From the cell containing the given text, extract its center point as [X, Y] coordinate. 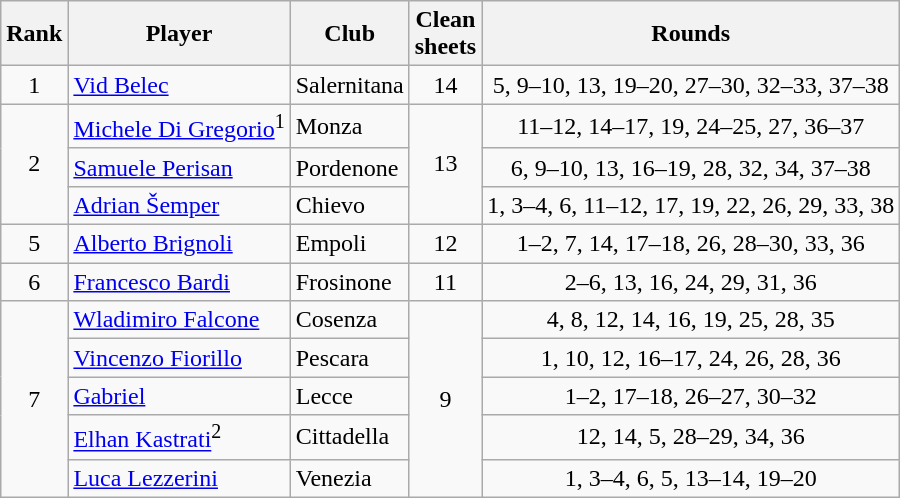
Adrian Šemper [179, 205]
Rounds [691, 34]
Samuele Perisan [179, 167]
5 [34, 244]
Pordenone [350, 167]
1–2, 17–18, 26–27, 30–32 [691, 396]
11 [445, 282]
Elhan Kastrati2 [179, 438]
6 [34, 282]
12 [445, 244]
6, 9–10, 13, 16–19, 28, 32, 34, 37–38 [691, 167]
Club [350, 34]
1, 3–4, 6, 5, 13–14, 19–20 [691, 478]
Venezia [350, 478]
7 [34, 400]
Lecce [350, 396]
1–2, 7, 14, 17–18, 26, 28–30, 33, 36 [691, 244]
Player [179, 34]
2–6, 13, 16, 24, 29, 31, 36 [691, 282]
14 [445, 85]
Cleansheets [445, 34]
Francesco Bardi [179, 282]
Pescara [350, 358]
Vid Belec [179, 85]
Frosinone [350, 282]
9 [445, 400]
4, 8, 12, 14, 16, 19, 25, 28, 35 [691, 320]
13 [445, 164]
Alberto Brignoli [179, 244]
1, 10, 12, 16–17, 24, 26, 28, 36 [691, 358]
Rank [34, 34]
1, 3–4, 6, 11–12, 17, 19, 22, 26, 29, 33, 38 [691, 205]
Luca Lezzerini [179, 478]
5, 9–10, 13, 19–20, 27–30, 32–33, 37–38 [691, 85]
2 [34, 164]
Vincenzo Fiorillo [179, 358]
Cosenza [350, 320]
1 [34, 85]
Chievo [350, 205]
Cittadella [350, 438]
11–12, 14–17, 19, 24–25, 27, 36–37 [691, 126]
Gabriel [179, 396]
Salernitana [350, 85]
Monza [350, 126]
Empoli [350, 244]
Wladimiro Falcone [179, 320]
Michele Di Gregorio1 [179, 126]
12, 14, 5, 28–29, 34, 36 [691, 438]
